Provide the [x, y] coordinate of the cell's center where the given text is located.  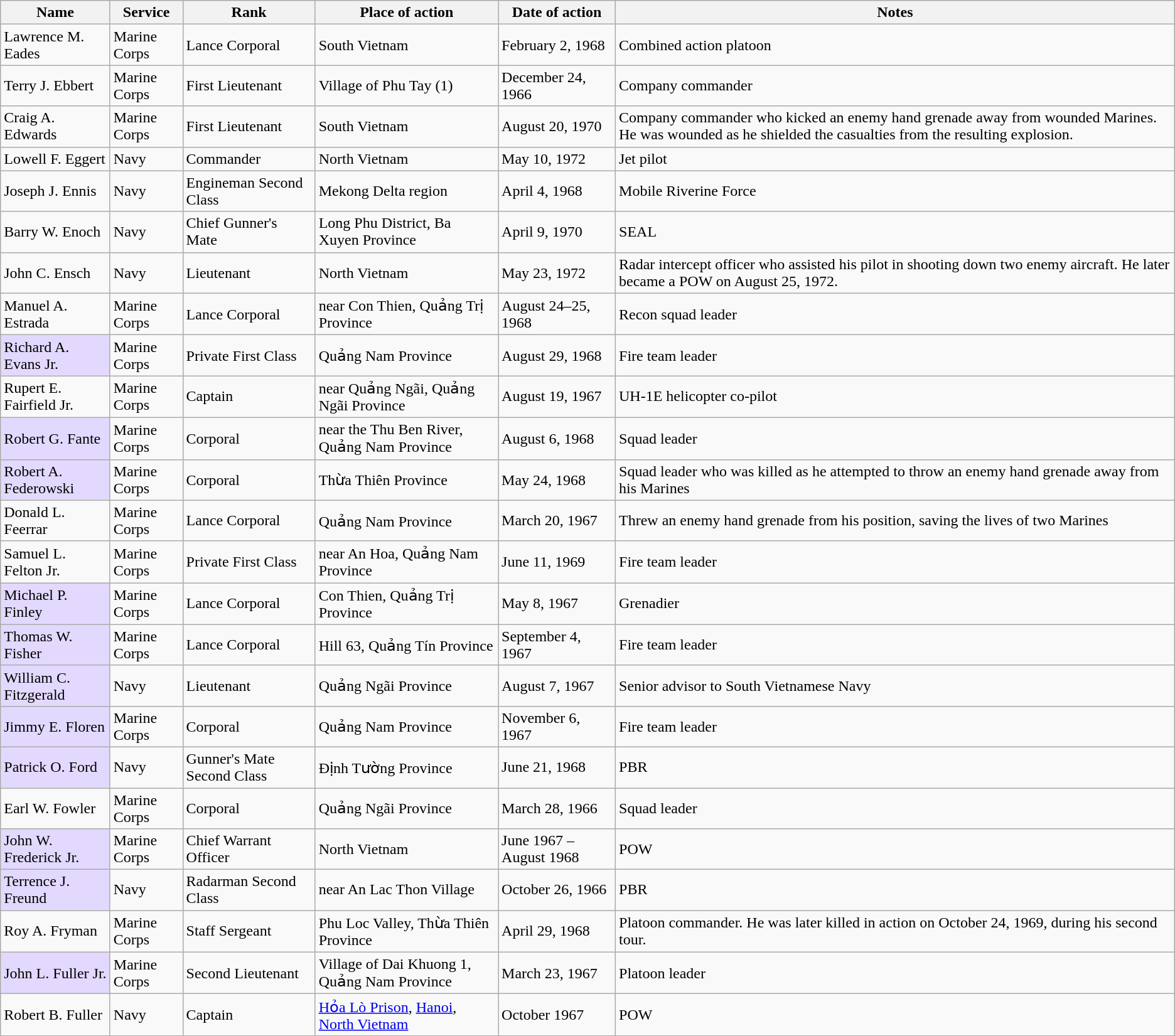
Village of Phu Tay (1) [407, 85]
Platoon commander. He was later killed in action on October 24, 1969, during his second tour. [895, 931]
Donald L. Feerrar [55, 521]
June 1967 – August 1968 [557, 850]
Richard A. Evans Jr. [55, 355]
Notes [895, 13]
Samuel L. Felton Jr. [55, 562]
March 23, 1967 [557, 973]
May 8, 1967 [557, 604]
Robert G. Fante [55, 438]
August 19, 1967 [557, 397]
Định Tường Province [407, 767]
John L. Fuller Jr. [55, 973]
Recon squad leader [895, 314]
Radarman Second Class [249, 890]
Patrick O. Ford [55, 767]
Craig A. Edwards [55, 127]
Jet pilot [895, 159]
Name [55, 13]
June 21, 1968 [557, 767]
Mekong Delta region [407, 191]
Rank [249, 13]
Robert B. Fuller [55, 1015]
Village of Dai Khuong 1, Quảng Nam Province [407, 973]
Lowell F. Eggert [55, 159]
Michael P. Finley [55, 604]
Phu Loc Valley, Thừa Thiên Province [407, 931]
Rupert E. Fairfield Jr. [55, 397]
near Con Thien, Quảng Trị Province [407, 314]
March 20, 1967 [557, 521]
August 7, 1967 [557, 685]
March 28, 1966 [557, 808]
May 23, 1972 [557, 272]
John C. Ensch [55, 272]
Gunner's Mate Second Class [249, 767]
Hỏa Lò Prison, Hanoi, North Vietnam [407, 1015]
Long Phu District, Ba Xuyen Province [407, 232]
Platoon leader [895, 973]
Engineman Second Class [249, 191]
November 6, 1967 [557, 727]
Robert A. Federowski [55, 479]
September 4, 1967 [557, 645]
October 26, 1966 [557, 890]
Hill 63, Quảng Tín Province [407, 645]
Mobile Riverine Force [895, 191]
Manuel A. Estrada [55, 314]
Second Lieutenant [249, 973]
Threw an enemy hand grenade from his position, saving the lives of two Marines [895, 521]
Date of action [557, 13]
May 10, 1972 [557, 159]
Terry J. Ebbert [55, 85]
October 1967 [557, 1015]
August 29, 1968 [557, 355]
Combined action platoon [895, 45]
February 2, 1968 [557, 45]
near Quảng Ngãi, Quảng Ngãi Province [407, 397]
Senior advisor to South Vietnamese Navy [895, 685]
Joseph J. Ennis [55, 191]
August 20, 1970 [557, 127]
Service [146, 13]
near An Hoa, Quảng Nam Province [407, 562]
Staff Sergeant [249, 931]
Chief Gunner's Mate [249, 232]
Grenadier [895, 604]
Commander [249, 159]
December 24, 1966 [557, 85]
August 24–25, 1968 [557, 314]
Jimmy E. Floren [55, 727]
June 11, 1969 [557, 562]
UH-1E helicopter co-pilot [895, 397]
John W. Frederick Jr. [55, 850]
Chief Warrant Officer [249, 850]
Roy A. Fryman [55, 931]
Place of action [407, 13]
Barry W. Enoch [55, 232]
Earl W. Fowler [55, 808]
Radar intercept officer who assisted his pilot in shooting down two enemy aircraft. He later became a POW on August 25, 1972. [895, 272]
April 4, 1968 [557, 191]
near An Lac Thon Village [407, 890]
Squad leader who was killed as he attempted to throw an enemy hand grenade away from his Marines [895, 479]
SEAL [895, 232]
Thomas W. Fisher [55, 645]
near the Thu Ben River, Quảng Nam Province [407, 438]
Thừa Thiên Province [407, 479]
Company commander [895, 85]
Lawrence M. Eades [55, 45]
Terrence J. Freund [55, 890]
April 29, 1968 [557, 931]
Con Thien, Quảng Trị Province [407, 604]
August 6, 1968 [557, 438]
April 9, 1970 [557, 232]
William C. Fitzgerald [55, 685]
May 24, 1968 [557, 479]
